For the text-containing cell, return its midpoint in [x, y] coordinate format. 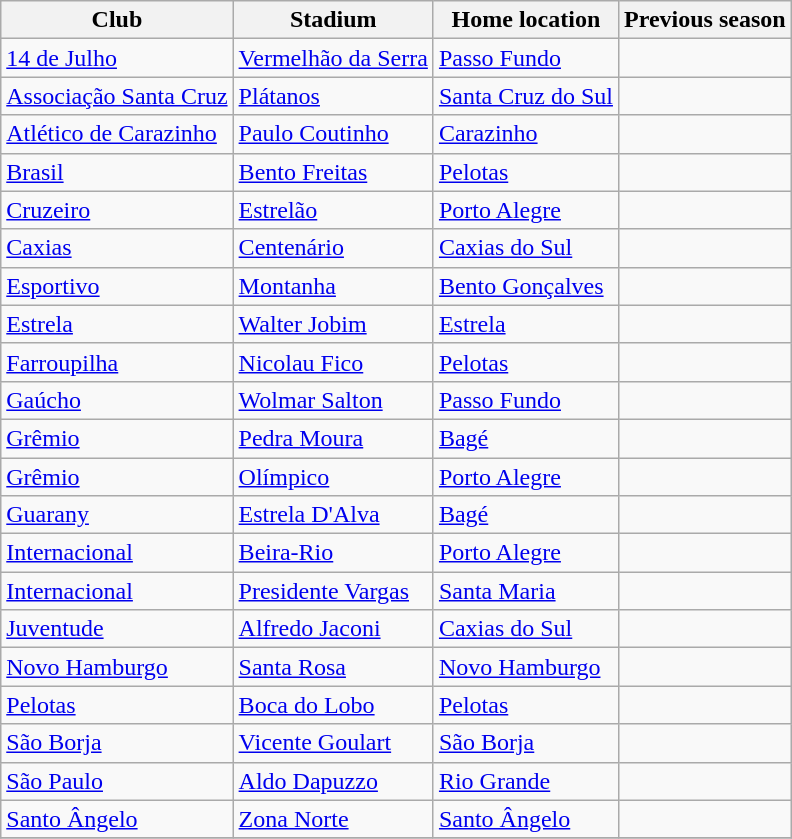
14 de Julho [117, 58]
Santa Cruz do Sul [526, 96]
Stadium [333, 20]
Santa Rosa [333, 667]
Wolmar Salton [333, 400]
Nicolau Fico [333, 362]
Boca do Lobo [333, 705]
Esportivo [117, 286]
Zona Norte [333, 819]
Rio Grande [526, 781]
Pedra Moura [333, 438]
Cruzeiro [117, 210]
Presidente Vargas [333, 591]
Previous season [704, 20]
Beira-Rio [333, 553]
Centenário [333, 248]
Montanha [333, 286]
Alfredo Jaconi [333, 629]
Olímpico [333, 477]
Vicente Goulart [333, 743]
Vermelhão da Serra [333, 58]
Santa Maria [526, 591]
Juventude [117, 629]
Home location [526, 20]
Plátanos [333, 96]
Caxias [117, 248]
Gaúcho [117, 400]
Estrelão [333, 210]
Bento Gonçalves [526, 286]
Carazinho [526, 134]
Paulo Coutinho [333, 134]
Farroupilha [117, 362]
Brasil [117, 172]
Club [117, 20]
Estrela D'Alva [333, 515]
Aldo Dapuzzo [333, 781]
Guarany [117, 515]
Atlético de Carazinho [117, 134]
Bento Freitas [333, 172]
São Paulo [117, 781]
Associação Santa Cruz [117, 96]
Walter Jobim [333, 324]
